Capture the cell that displays the provided text and extract its [X, Y] central coordinate. 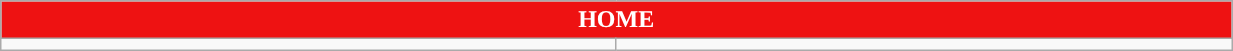
HOME [616, 20]
